Provide the (X, Y) coordinate of the cell's center where the given text is located.  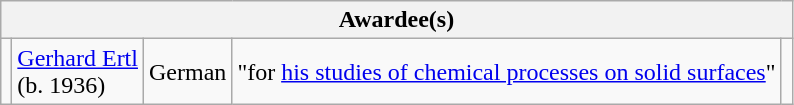
German (187, 72)
Awardee(s) (396, 20)
Gerhard Ertl(b. 1936) (78, 72)
"for his studies of chemical processes on solid surfaces" (506, 72)
